Extract the [x, y] coordinate from the center of the cell holding the provided text.  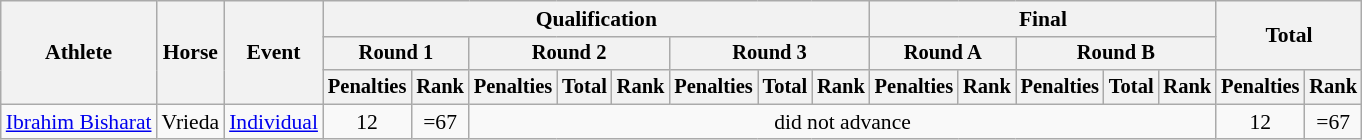
Qualification [596, 19]
Round 3 [769, 54]
Round 1 [396, 54]
Round A [943, 54]
Individual [274, 122]
Horse [191, 52]
Athlete [79, 52]
Round B [1116, 54]
Final [1043, 19]
Round 2 [569, 54]
did not advance [842, 122]
Vrieda [191, 122]
Ibrahim Bisharat [79, 122]
Event [274, 52]
